Scan for the cell matching the given text and deliver its (X, Y) coordinate at center. 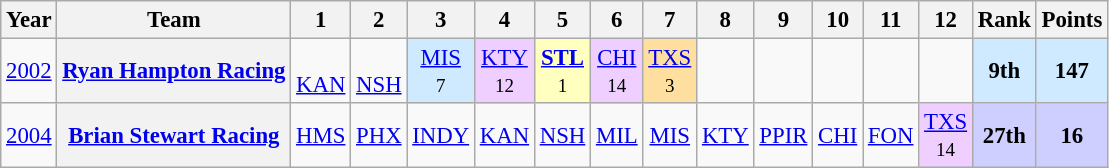
KTY12 (504, 72)
FON (891, 136)
9 (784, 20)
7 (670, 20)
PPIR (784, 136)
5 (562, 20)
4 (504, 20)
HMS (321, 136)
2004 (29, 136)
TXS3 (670, 72)
2002 (29, 72)
TXS14 (946, 136)
STL1 (562, 72)
PHX (379, 136)
12 (946, 20)
27th (1004, 136)
16 (1072, 136)
10 (838, 20)
147 (1072, 72)
INDY (441, 136)
CHI14 (617, 72)
Year (29, 20)
MIL (617, 136)
MIS7 (441, 72)
9th (1004, 72)
Brian Stewart Racing (174, 136)
KTY (726, 136)
CHI (838, 136)
8 (726, 20)
Rank (1004, 20)
6 (617, 20)
Ryan Hampton Racing (174, 72)
2 (379, 20)
1 (321, 20)
3 (441, 20)
11 (891, 20)
Team (174, 20)
MIS (670, 136)
Points (1072, 20)
